From the cell containing the given text, extract its center point as [x, y] coordinate. 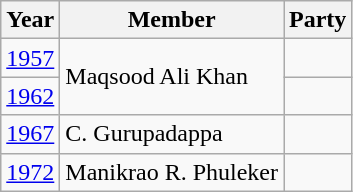
1967 [30, 134]
Year [30, 20]
1962 [30, 96]
1972 [30, 172]
Maqsood Ali Khan [172, 77]
Member [172, 20]
C. Gurupadappa [172, 134]
1957 [30, 58]
Party [318, 20]
Manikrao R. Phuleker [172, 172]
